Locate the cell with the specified text and output its [X, Y] center coordinate. 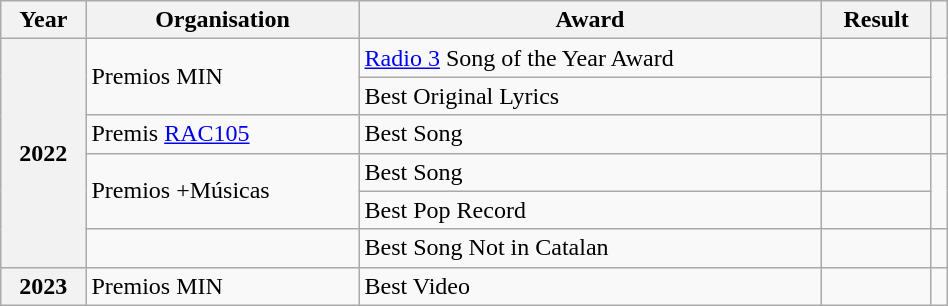
2022 [44, 153]
Award [590, 20]
Organisation [222, 20]
Year [44, 20]
Result [876, 20]
Premis RAC105 [222, 134]
Radio 3 Song of the Year Award [590, 58]
Best Video [590, 286]
Best Pop Record [590, 210]
Best Song Not in Catalan [590, 248]
Premios +Músicas [222, 191]
Best Original Lyrics [590, 96]
2023 [44, 286]
